Determine the (X, Y) coordinate at the center of the cell enclosing the given text.  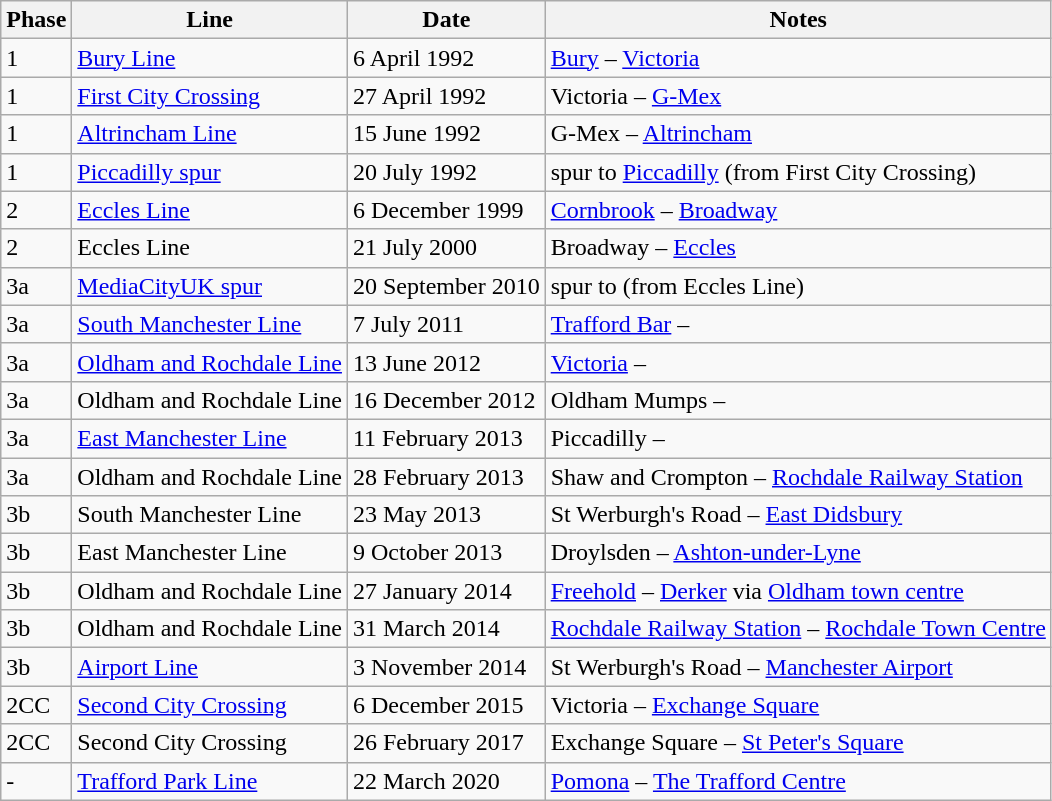
15 June 1992 (446, 134)
22 March 2020 (446, 781)
Victoria – (798, 362)
6 April 1992 (446, 58)
Rochdale Railway Station – Rochdale Town Centre (798, 629)
Date (446, 20)
Airport Line (210, 667)
27 January 2014 (446, 591)
13 June 2012 (446, 362)
Line (210, 20)
6 December 2015 (446, 705)
Altrincham Line (210, 134)
Trafford Park Line (210, 781)
Victoria – G-Mex (798, 96)
31 March 2014 (446, 629)
26 February 2017 (446, 743)
Victoria – Exchange Square (798, 705)
Trafford Bar – (798, 324)
spur to (from Eccles Line) (798, 286)
Broadway – Eccles (798, 248)
Cornbrook – Broadway (798, 210)
11 February 2013 (446, 438)
7 July 2011 (446, 324)
G-Mex – Altrincham (798, 134)
Pomona – The Trafford Centre (798, 781)
3 November 2014 (446, 667)
6 December 1999 (446, 210)
- (36, 781)
Freehold – Derker via Oldham town centre (798, 591)
16 December 2012 (446, 400)
Oldham Mumps – (798, 400)
First City Crossing (210, 96)
St Werburgh's Road – Manchester Airport (798, 667)
Phase (36, 20)
Bury Line (210, 58)
27 April 1992 (446, 96)
20 July 1992 (446, 172)
20 September 2010 (446, 286)
23 May 2013 (446, 515)
Exchange Square – St Peter's Square (798, 743)
Notes (798, 20)
Piccadilly – (798, 438)
Bury – Victoria (798, 58)
Shaw and Crompton – Rochdale Railway Station (798, 477)
MediaCityUK spur (210, 286)
spur to Piccadilly (from First City Crossing) (798, 172)
9 October 2013 (446, 553)
Droylsden – Ashton-under-Lyne (798, 553)
21 July 2000 (446, 248)
Piccadilly spur (210, 172)
28 February 2013 (446, 477)
St Werburgh's Road – East Didsbury (798, 515)
